Detect which cell encompasses the target text, then output its (X, Y) center coordinate. 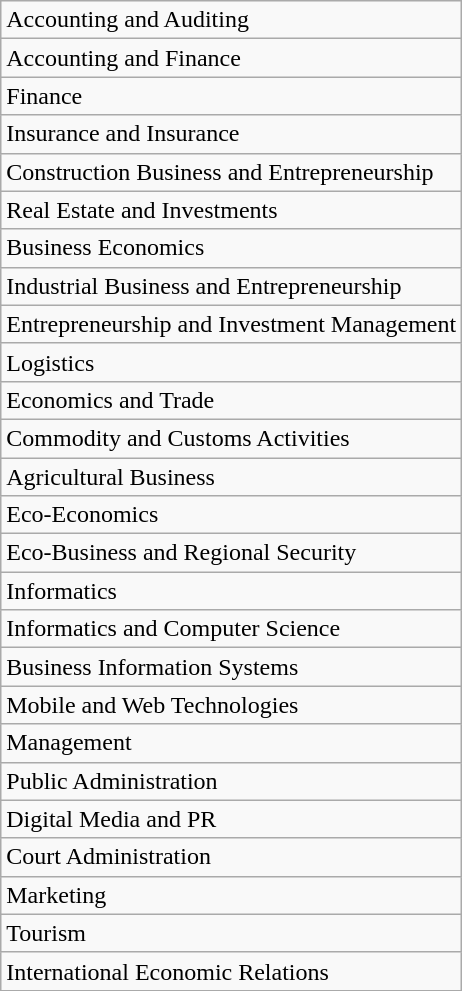
Logistics (232, 362)
Accounting and Finance (232, 58)
Agricultural Business (232, 477)
Construction Business and Entrepreneurship (232, 172)
Public Administration (232, 781)
Marketing (232, 895)
Finance (232, 96)
Commodity and Customs Activities (232, 438)
Digital Media and PR (232, 819)
Accounting and Auditing (232, 20)
Eco-Economics (232, 515)
Business Information Systems (232, 667)
Entrepreneurship and Investment Management (232, 324)
International Economic Relations (232, 971)
Mobile and Web Technologies (232, 705)
Informatics and Computer Science (232, 629)
Economics and Trade (232, 400)
Industrial Business and Entrepreneurship (232, 286)
Informatics (232, 591)
Court Administration (232, 857)
Tourism (232, 933)
Insurance and Insurance (232, 134)
Eco-Business and Regional Security (232, 553)
Management (232, 743)
Business Economics (232, 248)
Real Estate and Investments (232, 210)
